Identify which cell holds the provided text, then report its (x, y) central coordinate. 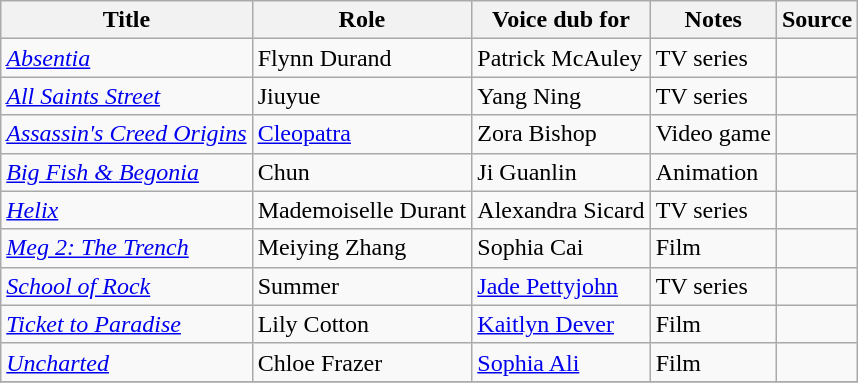
Uncharted (126, 362)
Alexandra Sicard (561, 210)
Summer (362, 286)
Meg 2: The Trench (126, 248)
Flynn Durand (362, 58)
Animation (713, 172)
Role (362, 20)
All Saints Street (126, 96)
Assassin's Creed Origins (126, 134)
Chloe Frazer (362, 362)
Sophia Cai (561, 248)
Zora Bishop (561, 134)
Title (126, 20)
Sophia Ali (561, 362)
Ticket to Paradise (126, 324)
Jade Pettyjohn (561, 286)
Yang Ning (561, 96)
Kaitlyn Dever (561, 324)
Voice dub for (561, 20)
Absentia (126, 58)
Big Fish & Begonia (126, 172)
Jiuyue (362, 96)
Mademoiselle Durant (362, 210)
Meiying Zhang (362, 248)
School of Rock (126, 286)
Chun (362, 172)
Notes (713, 20)
Video game (713, 134)
Lily Cotton (362, 324)
Patrick McAuley (561, 58)
Ji Guanlin (561, 172)
Helix (126, 210)
Source (816, 20)
Cleopatra (362, 134)
